Identify which cell holds the provided text, then report its (X, Y) central coordinate. 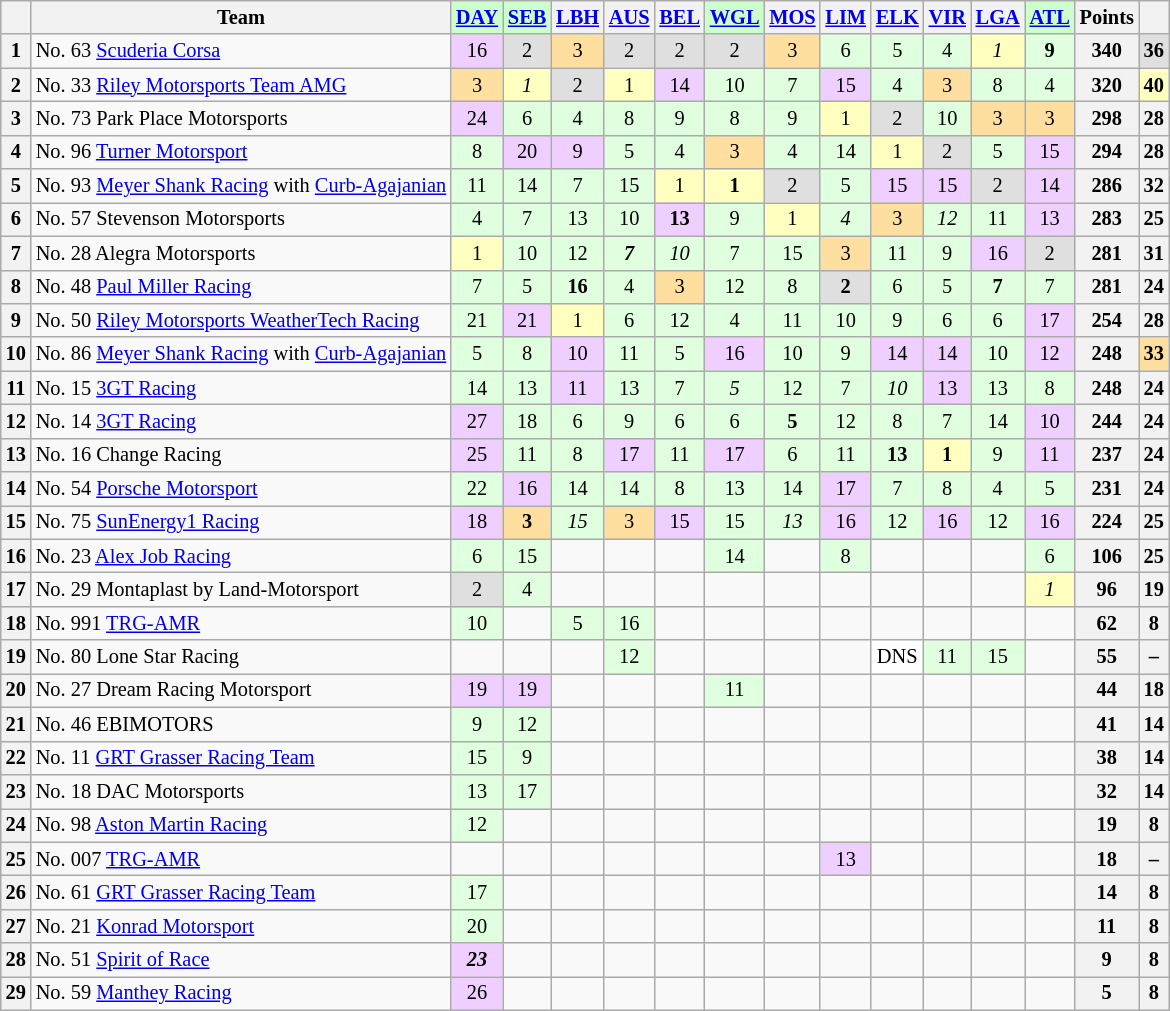
29 (16, 993)
No. 007 TRG-AMR (241, 859)
No. 50 Riley Motorsports WeatherTech Racing (241, 320)
No. 11 GRT Grasser Racing Team (241, 758)
No. 14 3GT Racing (241, 421)
WGL (735, 17)
No. 23 Alex Job Racing (241, 556)
LIM (845, 17)
44 (1107, 690)
55 (1107, 657)
No. 33 Riley Motorsports Team AMG (241, 85)
41 (1107, 724)
No. 28 Alegra Motorsports (241, 253)
40 (1154, 85)
BEL (679, 17)
No. 73 Park Place Motorsports (241, 118)
224 (1107, 522)
ELK (898, 17)
340 (1107, 51)
No. 63 Scuderia Corsa (241, 51)
MOS (792, 17)
No. 46 EBIMOTORS (241, 724)
No. 18 DAC Motorsports (241, 791)
244 (1107, 421)
No. 59 Manthey Racing (241, 993)
No. 51 Spirit of Race (241, 960)
36 (1154, 51)
No. 27 Dream Racing Motorsport (241, 690)
62 (1107, 623)
320 (1107, 85)
No. 57 Stevenson Motorsports (241, 219)
96 (1107, 589)
38 (1107, 758)
No. 29 Montaplast by Land-Motorsport (241, 589)
No. 98 Aston Martin Racing (241, 825)
LBH (578, 17)
No. 61 GRT Grasser Racing Team (241, 892)
Points (1107, 17)
No. 80 Lone Star Racing (241, 657)
DAY (477, 17)
231 (1107, 489)
VIR (948, 17)
ATL (1050, 17)
LGA (998, 17)
SEB (527, 17)
No. 86 Meyer Shank Racing with Curb-Agajanian (241, 354)
237 (1107, 455)
No. 16 Change Racing (241, 455)
No. 48 Paul Miller Racing (241, 287)
No. 54 Porsche Motorsport (241, 489)
No. 15 3GT Racing (241, 388)
Team (241, 17)
294 (1107, 152)
AUS (629, 17)
DNS (898, 657)
286 (1107, 186)
33 (1154, 354)
No. 75 SunEnergy1 Racing (241, 522)
254 (1107, 320)
298 (1107, 118)
No. 93 Meyer Shank Racing with Curb-Agajanian (241, 186)
No. 21 Konrad Motorsport (241, 926)
283 (1107, 219)
No. 96 Turner Motorsport (241, 152)
31 (1154, 253)
106 (1107, 556)
No. 991 TRG-AMR (241, 623)
